For the text-containing cell, return its midpoint in (x, y) coordinate format. 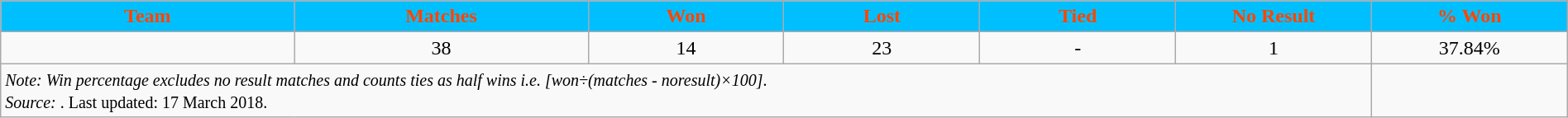
Lost (882, 17)
% Won (1469, 17)
1 (1274, 48)
14 (686, 48)
23 (882, 48)
- (1078, 48)
Tied (1078, 17)
Team (147, 17)
37.84% (1469, 48)
Won (686, 17)
Matches (442, 17)
38 (442, 48)
No Result (1274, 17)
